Locate the cell with the specified text and output its [x, y] center coordinate. 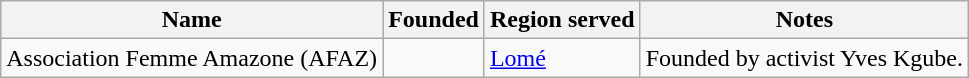
Association Femme Amazone (AFAZ) [192, 58]
Region served [562, 20]
Name [192, 20]
Founded [434, 20]
Founded by activist Yves Kgube. [804, 58]
Lomé [562, 58]
Notes [804, 20]
